Determine the [x, y] coordinate at the center of the cell enclosing the given text.  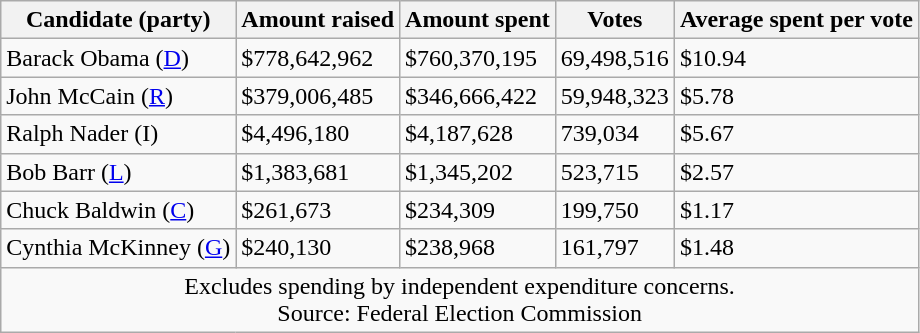
Candidate (party) [118, 20]
$5.67 [796, 134]
Amount spent [478, 20]
Bob Barr (L) [118, 172]
Amount raised [318, 20]
739,034 [614, 134]
Excludes spending by independent expenditure concerns.Source: Federal Election Commission [460, 300]
$760,370,195 [478, 58]
Average spent per vote [796, 20]
523,715 [614, 172]
$5.78 [796, 96]
Votes [614, 20]
$4,496,180 [318, 134]
$261,673 [318, 210]
Chuck Baldwin (C) [118, 210]
$2.57 [796, 172]
$238,968 [478, 248]
$1.48 [796, 248]
59,948,323 [614, 96]
69,498,516 [614, 58]
199,750 [614, 210]
$1,383,681 [318, 172]
161,797 [614, 248]
Ralph Nader (I) [118, 134]
$379,006,485 [318, 96]
$240,130 [318, 248]
$1,345,202 [478, 172]
Barack Obama (D) [118, 58]
$234,309 [478, 210]
$1.17 [796, 210]
$346,666,422 [478, 96]
$10.94 [796, 58]
$778,642,962 [318, 58]
$4,187,628 [478, 134]
John McCain (R) [118, 96]
Cynthia McKinney (G) [118, 248]
